Determine the (X, Y) coordinate at the center of the cell enclosing the given text.  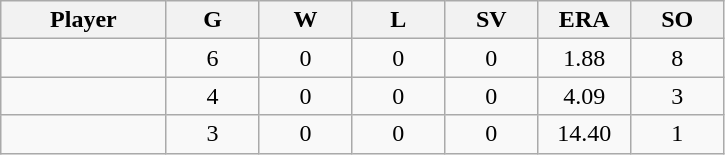
W (306, 20)
Player (84, 20)
4.09 (584, 96)
14.40 (584, 134)
8 (678, 58)
1.88 (584, 58)
ERA (584, 20)
SV (492, 20)
G (212, 20)
L (398, 20)
4 (212, 96)
1 (678, 134)
SO (678, 20)
6 (212, 58)
